Find where the given text appears and provide that cell's center as (x, y) coordinate. 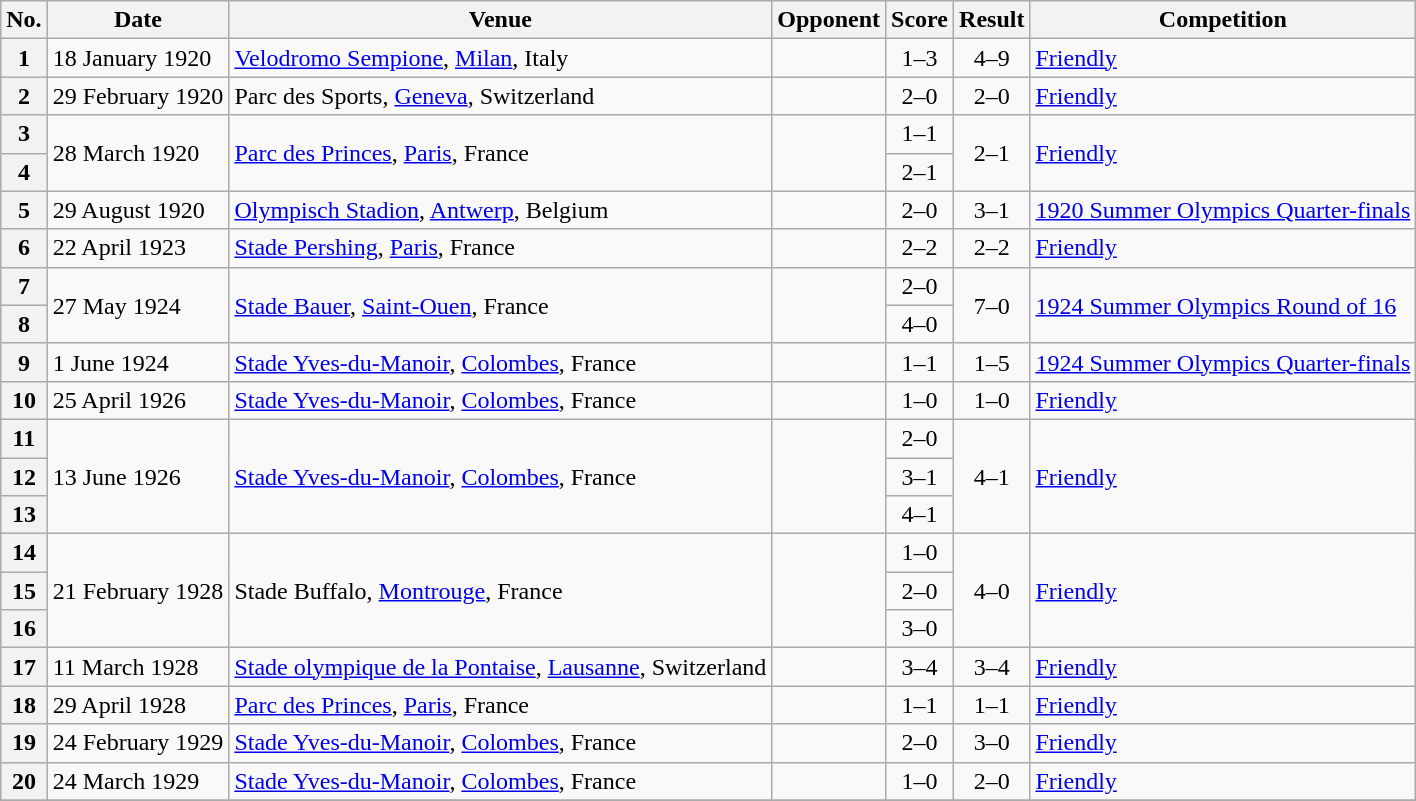
No. (24, 20)
1924 Summer Olympics Quarter-finals (1223, 362)
2 (24, 96)
6 (24, 248)
Venue (500, 20)
12 (24, 477)
15 (24, 591)
1–5 (992, 362)
Result (992, 20)
Opponent (829, 20)
13 (24, 515)
22 April 1923 (138, 248)
16 (24, 629)
1 (24, 58)
3 (24, 134)
19 (24, 743)
11 (24, 438)
7–0 (992, 305)
7 (24, 286)
Stade olympique de la Pontaise, Lausanne, Switzerland (500, 667)
Score (920, 20)
18 (24, 705)
28 March 1920 (138, 153)
14 (24, 553)
Olympisch Stadion, Antwerp, Belgium (500, 210)
29 August 1920 (138, 210)
17 (24, 667)
4–9 (992, 58)
24 February 1929 (138, 743)
21 February 1928 (138, 591)
20 (24, 781)
1–3 (920, 58)
Velodromo Sempione, Milan, Italy (500, 58)
29 February 1920 (138, 96)
29 April 1928 (138, 705)
10 (24, 400)
4 (24, 172)
Date (138, 20)
Competition (1223, 20)
18 January 1920 (138, 58)
24 March 1929 (138, 781)
Stade Bauer, Saint-Ouen, France (500, 305)
Stade Buffalo, Montrouge, France (500, 591)
1924 Summer Olympics Round of 16 (1223, 305)
Parc des Sports, Geneva, Switzerland (500, 96)
5 (24, 210)
13 June 1926 (138, 476)
8 (24, 324)
11 March 1928 (138, 667)
27 May 1924 (138, 305)
Stade Pershing, Paris, France (500, 248)
9 (24, 362)
1920 Summer Olympics Quarter-finals (1223, 210)
25 April 1926 (138, 400)
1 June 1924 (138, 362)
